Identify which cell holds the provided text, then report its [x, y] central coordinate. 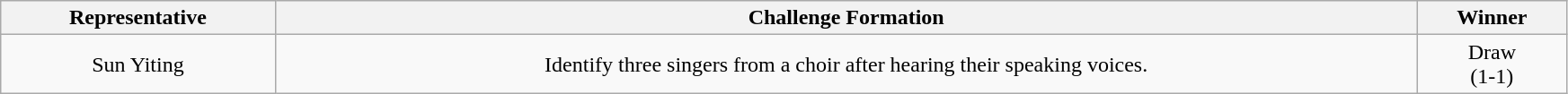
Sun Yiting [138, 64]
Representative [138, 18]
Challenge Formation [846, 18]
Identify three singers from a choir after hearing their speaking voices. [846, 64]
Winner [1492, 18]
Draw(1-1) [1492, 64]
